Scan for the cell matching the given text and deliver its (x, y) coordinate at center. 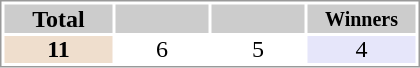
Winners (362, 18)
6 (162, 50)
4 (362, 50)
Total (58, 18)
5 (258, 50)
11 (58, 50)
